Return the [x, y] coordinate for the center point of the cell that contains the specified text.  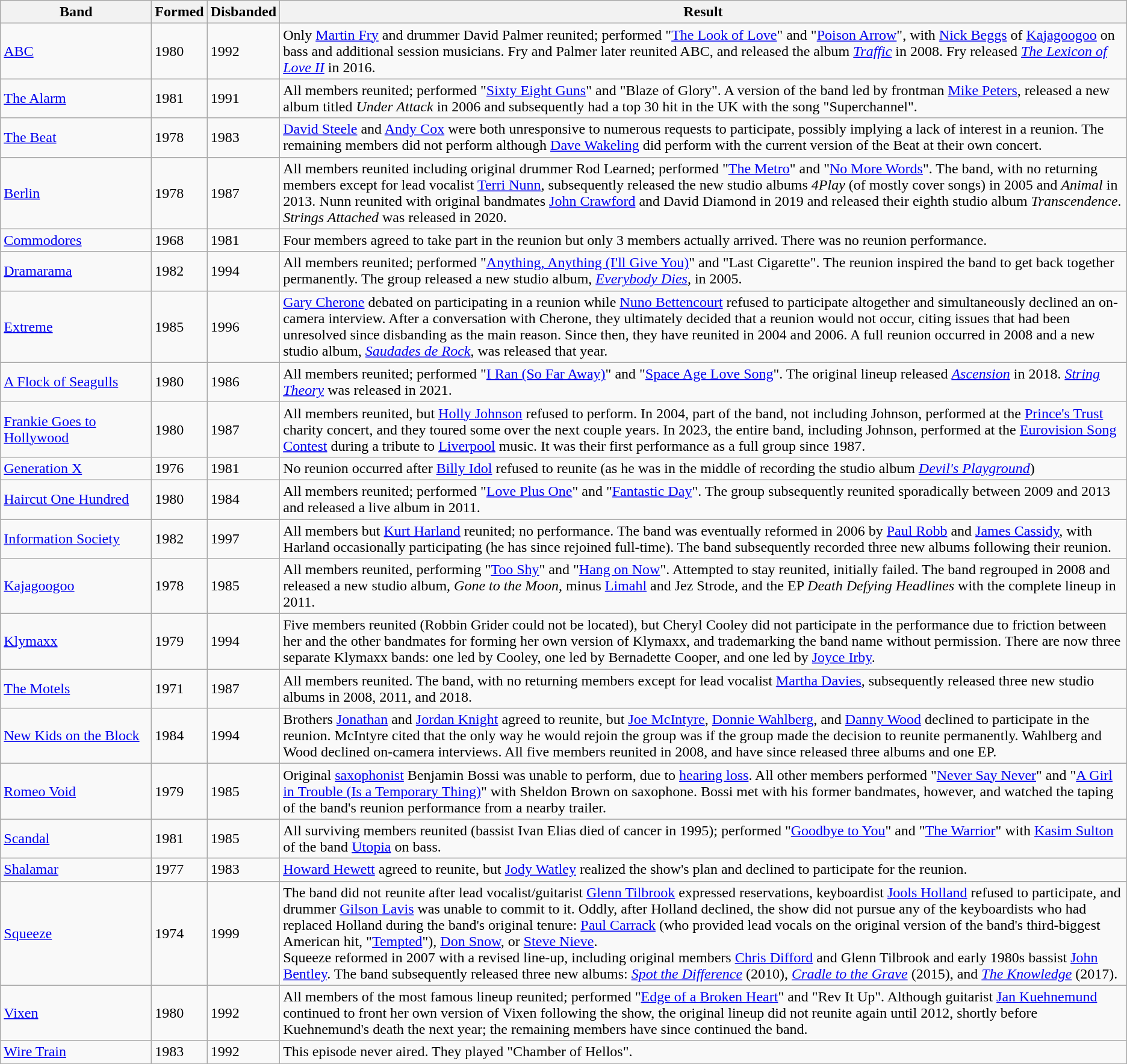
1968 [179, 240]
Berlin [76, 193]
Romeo Void [76, 791]
1977 [179, 870]
Information Society [76, 538]
Vixen [76, 1013]
Klymaxx [76, 642]
1991 [243, 99]
Extreme [76, 326]
Four members agreed to take part in the reunion but only 3 members actually arrived. There was no reunion performance. [703, 240]
The Motels [76, 688]
Band [76, 12]
The Beat [76, 137]
1996 [243, 326]
Howard Hewett agreed to reunite, but Jody Watley realized the show's plan and declined to participate for the reunion. [703, 870]
Shalamar [76, 870]
1976 [179, 468]
Scandal [76, 839]
Wire Train [76, 1052]
Generation X [76, 468]
Commodores [76, 240]
1997 [243, 538]
Dramarama [76, 271]
The Alarm [76, 99]
No reunion occurred after Billy Idol refused to reunite (as he was in the middle of recording the studio album Devil's Playground) [703, 468]
Haircut One Hundred [76, 500]
Squeeze [76, 933]
Disbanded [243, 12]
ABC [76, 51]
A Flock of Seagulls [76, 382]
1986 [243, 382]
Result [703, 12]
1974 [179, 933]
1999 [243, 933]
Kajagoogoo [76, 586]
1971 [179, 688]
This episode never aired. They played "Chamber of Hellos". [703, 1052]
Frankie Goes to Hollywood [76, 429]
Formed [179, 12]
New Kids on the Block [76, 736]
